Search for the cell housing the specified text and yield its (x, y) center coordinate. 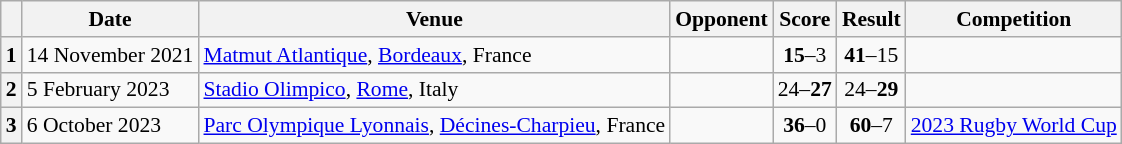
6 October 2023 (110, 126)
24–27 (805, 90)
2023 Rugby World Cup (1014, 126)
1 (12, 55)
36–0 (805, 126)
Parc Olympique Lyonnais, Décines-Charpieu, France (434, 126)
5 February 2023 (110, 90)
Result (872, 19)
3 (12, 126)
2 (12, 90)
Competition (1014, 19)
41–15 (872, 55)
Stadio Olimpico, Rome, Italy (434, 90)
60–7 (872, 126)
15–3 (805, 55)
Venue (434, 19)
Score (805, 19)
Opponent (722, 19)
14 November 2021 (110, 55)
Date (110, 19)
24–29 (872, 90)
Matmut Atlantique, Bordeaux, France (434, 55)
